Search for the cell housing the specified text and yield its (X, Y) center coordinate. 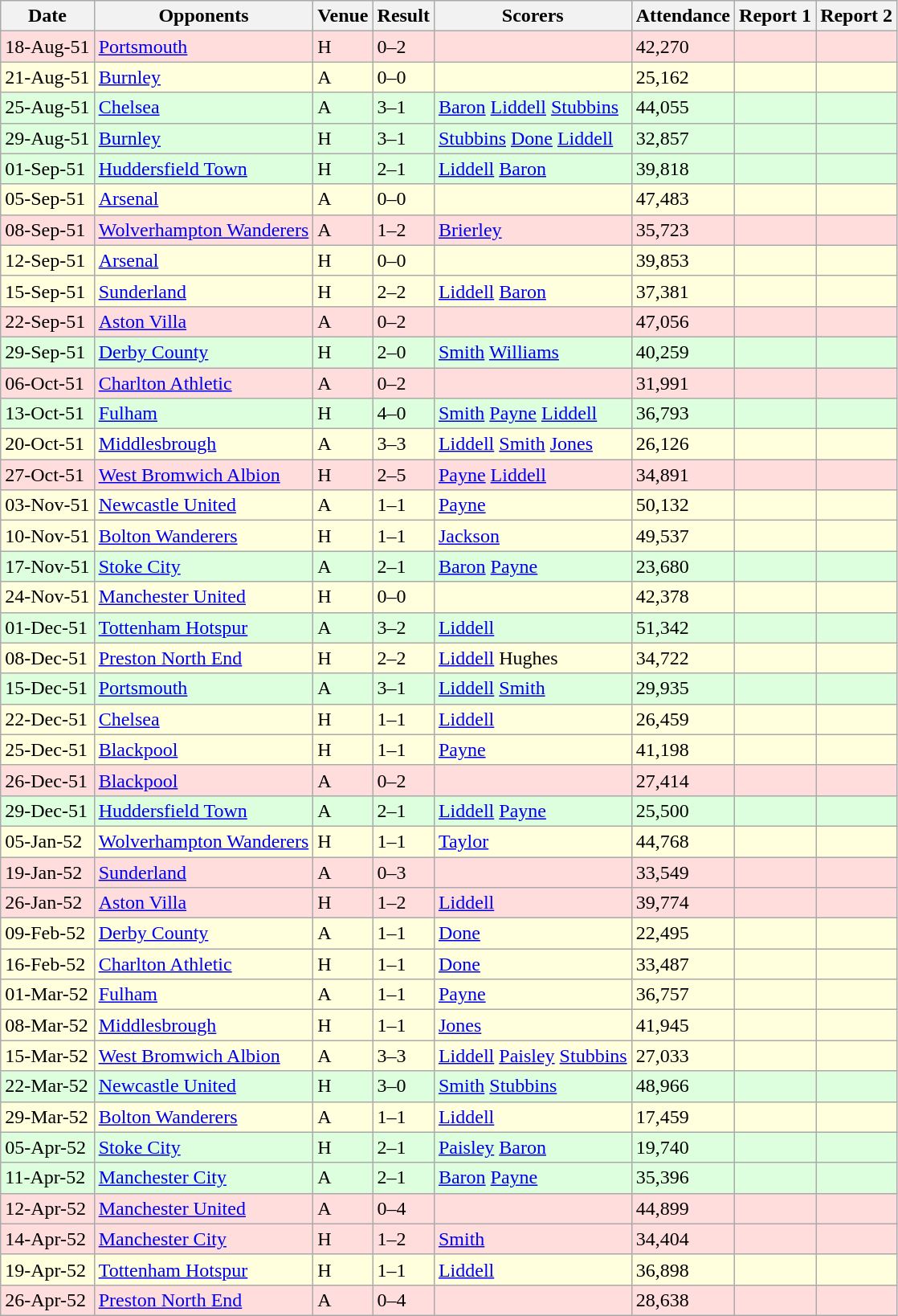
26-Jan-52 (47, 903)
22,495 (683, 934)
42,378 (683, 597)
Jones (533, 1025)
05-Apr-52 (47, 1147)
01-Dec-51 (47, 627)
29,935 (683, 689)
25-Dec-51 (47, 750)
05-Sep-51 (47, 199)
Liddell Smith (533, 689)
05-Jan-52 (47, 841)
25,162 (683, 77)
29-Mar-52 (47, 1117)
Baron Liddell Stubbins (533, 108)
Paisley Baron (533, 1147)
01-Sep-51 (47, 169)
Jackson (533, 536)
Taylor (533, 841)
22-Sep-51 (47, 321)
36,793 (683, 414)
Liddell Payne (533, 811)
25-Aug-51 (47, 108)
35,396 (683, 1178)
44,768 (683, 841)
08-Sep-51 (47, 230)
48,966 (683, 1086)
50,132 (683, 505)
35,723 (683, 230)
Smith (533, 1239)
20-Oct-51 (47, 444)
26,126 (683, 444)
Liddell Hughes (533, 658)
28,638 (683, 1300)
Liddell Smith Jones (533, 444)
26-Apr-52 (47, 1300)
39,774 (683, 903)
21-Aug-51 (47, 77)
Liddell Paisley Stubbins (533, 1056)
27,414 (683, 780)
Report 2 (856, 16)
14-Apr-52 (47, 1239)
08-Mar-52 (47, 1025)
22-Dec-51 (47, 719)
49,537 (683, 536)
27,033 (683, 1056)
08-Dec-51 (47, 658)
22-Mar-52 (47, 1086)
2–0 (403, 352)
13-Oct-51 (47, 414)
31,991 (683, 383)
Venue (343, 16)
39,818 (683, 169)
51,342 (683, 627)
41,945 (683, 1025)
Scorers (533, 16)
23,680 (683, 566)
15-Sep-51 (47, 291)
18-Aug-51 (47, 47)
Brierley (533, 230)
Result (403, 16)
47,056 (683, 321)
Smith Stubbins (533, 1086)
47,483 (683, 199)
01-Mar-52 (47, 995)
34,722 (683, 658)
44,055 (683, 108)
Stubbins Done Liddell (533, 138)
36,898 (683, 1269)
19,740 (683, 1147)
37,381 (683, 291)
16-Feb-52 (47, 964)
17-Nov-51 (47, 566)
Report 1 (776, 16)
27-Oct-51 (47, 475)
12-Sep-51 (47, 260)
09-Feb-52 (47, 934)
17,459 (683, 1117)
39,853 (683, 260)
10-Nov-51 (47, 536)
15-Mar-52 (47, 1056)
0–3 (403, 872)
32,857 (683, 138)
3–0 (403, 1086)
33,549 (683, 872)
Opponents (204, 16)
26,459 (683, 719)
34,404 (683, 1239)
29-Aug-51 (47, 138)
11-Apr-52 (47, 1178)
Attendance (683, 16)
3–2 (403, 627)
Date (47, 16)
24-Nov-51 (47, 597)
44,899 (683, 1208)
34,891 (683, 475)
4–0 (403, 414)
25,500 (683, 811)
06-Oct-51 (47, 383)
42,270 (683, 47)
29-Dec-51 (47, 811)
Payne Liddell (533, 475)
Smith Payne Liddell (533, 414)
40,259 (683, 352)
26-Dec-51 (47, 780)
29-Sep-51 (47, 352)
15-Dec-51 (47, 689)
19-Apr-52 (47, 1269)
2–5 (403, 475)
41,198 (683, 750)
33,487 (683, 964)
19-Jan-52 (47, 872)
03-Nov-51 (47, 505)
36,757 (683, 995)
12-Apr-52 (47, 1208)
Smith Williams (533, 352)
